Search for the cell housing the specified text and yield its [X, Y] center coordinate. 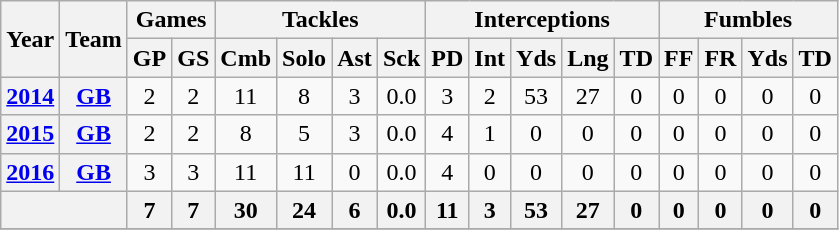
Sck [401, 58]
2014 [30, 96]
5 [304, 134]
Solo [304, 58]
Interceptions [542, 20]
24 [304, 210]
Games [170, 20]
6 [355, 210]
GP [149, 58]
GS [194, 58]
Tackles [320, 20]
Cmb [246, 58]
Team [94, 39]
PD [448, 58]
2015 [30, 134]
Year [30, 39]
1 [490, 134]
Ast [355, 58]
Fumbles [748, 20]
Lng [588, 58]
FF [678, 58]
FR [720, 58]
30 [246, 210]
Int [490, 58]
2016 [30, 172]
